Return the [x, y] coordinate for the center point of the cell that contains the specified text.  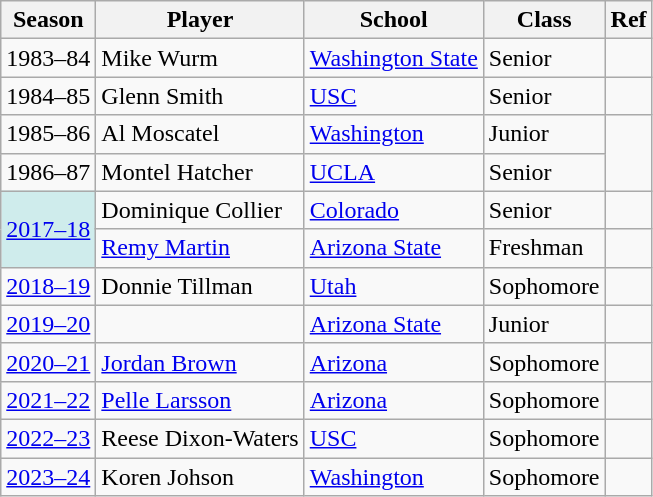
2018–19 [48, 286]
Montel Hatcher [200, 172]
Reese Dixon-Waters [200, 438]
2021–22 [48, 400]
Colorado [394, 210]
Mike Wurm [200, 58]
2020–21 [48, 362]
Freshman [544, 248]
UCLA [394, 172]
School [394, 20]
Remy Martin [200, 248]
1983–84 [48, 58]
Season [48, 20]
Jordan Brown [200, 362]
1986–87 [48, 172]
2023–24 [48, 477]
1984–85 [48, 96]
Player [200, 20]
Utah [394, 286]
Ref [628, 20]
2019–20 [48, 324]
2022–23 [48, 438]
Glenn Smith [200, 96]
1985–86 [48, 134]
Dominique Collier [200, 210]
Donnie Tillman [200, 286]
Washington State [394, 58]
2017–18 [48, 229]
Pelle Larsson [200, 400]
Al Moscatel [200, 134]
Koren Johson [200, 477]
Class [544, 20]
